Determine the [x, y] coordinate at the center of the cell enclosing the given text.  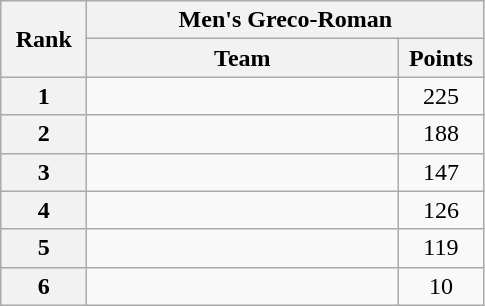
147 [441, 172]
2 [44, 134]
1 [44, 96]
10 [441, 286]
4 [44, 210]
188 [441, 134]
119 [441, 248]
126 [441, 210]
Team [242, 58]
Men's Greco-Roman [286, 20]
5 [44, 248]
Rank [44, 39]
Points [441, 58]
225 [441, 96]
6 [44, 286]
3 [44, 172]
